Return the [x, y] coordinate for the center point of the cell that contains the specified text.  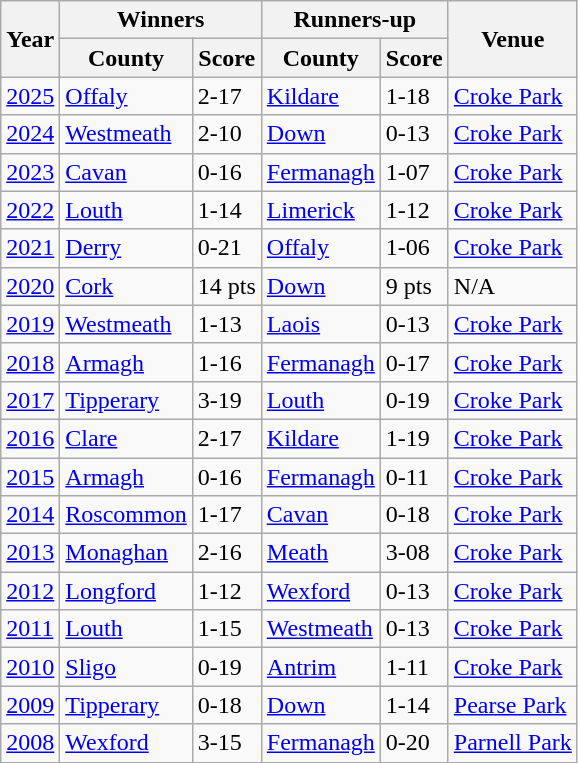
0-11 [414, 477]
Longford [126, 591]
2019 [30, 324]
1-17 [226, 515]
Meath [320, 553]
3-08 [414, 553]
2011 [30, 629]
2009 [30, 705]
1-07 [414, 172]
Cork [126, 286]
2010 [30, 667]
14 pts [226, 286]
2-10 [226, 134]
Year [30, 39]
2016 [30, 438]
2008 [30, 743]
Limerick [320, 210]
1-13 [226, 324]
1-06 [414, 248]
Derry [126, 248]
2015 [30, 477]
3-19 [226, 400]
Venue [512, 39]
1-15 [226, 629]
Parnell Park [512, 743]
2017 [30, 400]
2012 [30, 591]
1-11 [414, 667]
1-18 [414, 96]
2025 [30, 96]
2024 [30, 134]
Monaghan [126, 553]
2022 [30, 210]
Pearse Park [512, 705]
1-19 [414, 438]
Laois [320, 324]
0-21 [226, 248]
3-15 [226, 743]
Winners [160, 20]
2-16 [226, 553]
2018 [30, 362]
2021 [30, 248]
Antrim [320, 667]
0-17 [414, 362]
2020 [30, 286]
Clare [126, 438]
1-16 [226, 362]
9 pts [414, 286]
N/A [512, 286]
0-20 [414, 743]
2013 [30, 553]
Sligo [126, 667]
2014 [30, 515]
2023 [30, 172]
Roscommon [126, 515]
Runners-up [354, 20]
